Output the (X, Y) coordinate of the center of the cell containing the given text.  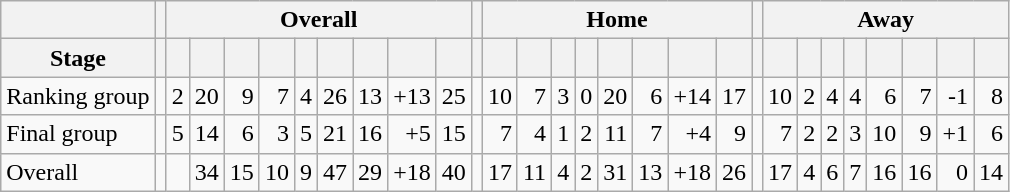
+14 (692, 96)
+4 (692, 134)
Stage (78, 58)
Home (616, 20)
25 (454, 96)
+5 (412, 134)
47 (336, 172)
21 (336, 134)
Final group (78, 134)
34 (206, 172)
Ranking group (78, 96)
29 (370, 172)
+1 (956, 134)
Away (886, 20)
31 (616, 172)
40 (454, 172)
8 (992, 96)
+13 (412, 96)
1 (564, 134)
-1 (956, 96)
